Provide the (X, Y) coordinate of the cell's center where the given text is located.  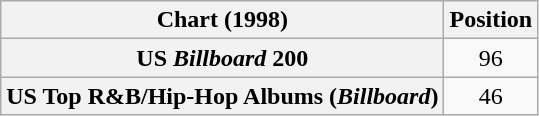
US Billboard 200 (222, 58)
US Top R&B/Hip-Hop Albums (Billboard) (222, 96)
Chart (1998) (222, 20)
46 (491, 96)
96 (491, 58)
Position (491, 20)
